Output the [X, Y] coordinate of the center of the cell containing the given text.  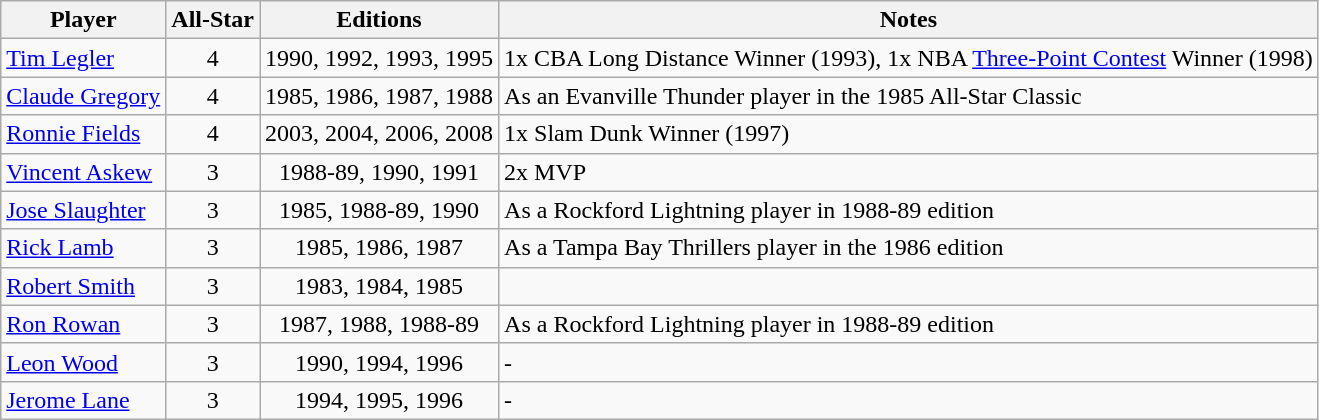
1985, 1988-89, 1990 [380, 210]
1994, 1995, 1996 [380, 400]
1985, 1986, 1987 [380, 248]
Tim Legler [84, 58]
2x MVP [909, 172]
2003, 2004, 2006, 2008 [380, 134]
Claude Gregory [84, 96]
Notes [909, 20]
As a Tampa Bay Thrillers player in the 1986 edition [909, 248]
Leon Wood [84, 362]
All-Star [213, 20]
1x Slam Dunk Winner (1997) [909, 134]
Jose Slaughter [84, 210]
1985, 1986, 1987, 1988 [380, 96]
1983, 1984, 1985 [380, 286]
1x CBA Long Distance Winner (1993), 1x NBA Three-Point Contest Winner (1998) [909, 58]
Ronnie Fields [84, 134]
Rick Lamb [84, 248]
Robert Smith [84, 286]
1987, 1988, 1988-89 [380, 324]
Editions [380, 20]
1988-89, 1990, 1991 [380, 172]
Jerome Lane [84, 400]
Player [84, 20]
Ron Rowan [84, 324]
Vincent Askew [84, 172]
As an Evanville Thunder player in the 1985 All-Star Classic [909, 96]
1990, 1992, 1993, 1995 [380, 58]
1990, 1994, 1996 [380, 362]
